Locate the cell with the specified text and output its (X, Y) center coordinate. 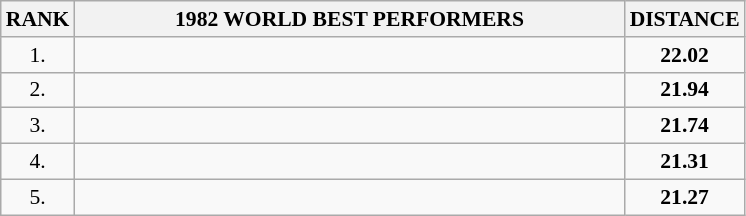
21.74 (685, 126)
2. (38, 90)
DISTANCE (685, 19)
RANK (38, 19)
1982 WORLD BEST PERFORMERS (349, 19)
1. (38, 55)
21.31 (685, 162)
21.94 (685, 90)
4. (38, 162)
5. (38, 197)
3. (38, 126)
22.02 (685, 55)
21.27 (685, 197)
